Determine the [X, Y] coordinate at the center of the cell enclosing the given text.  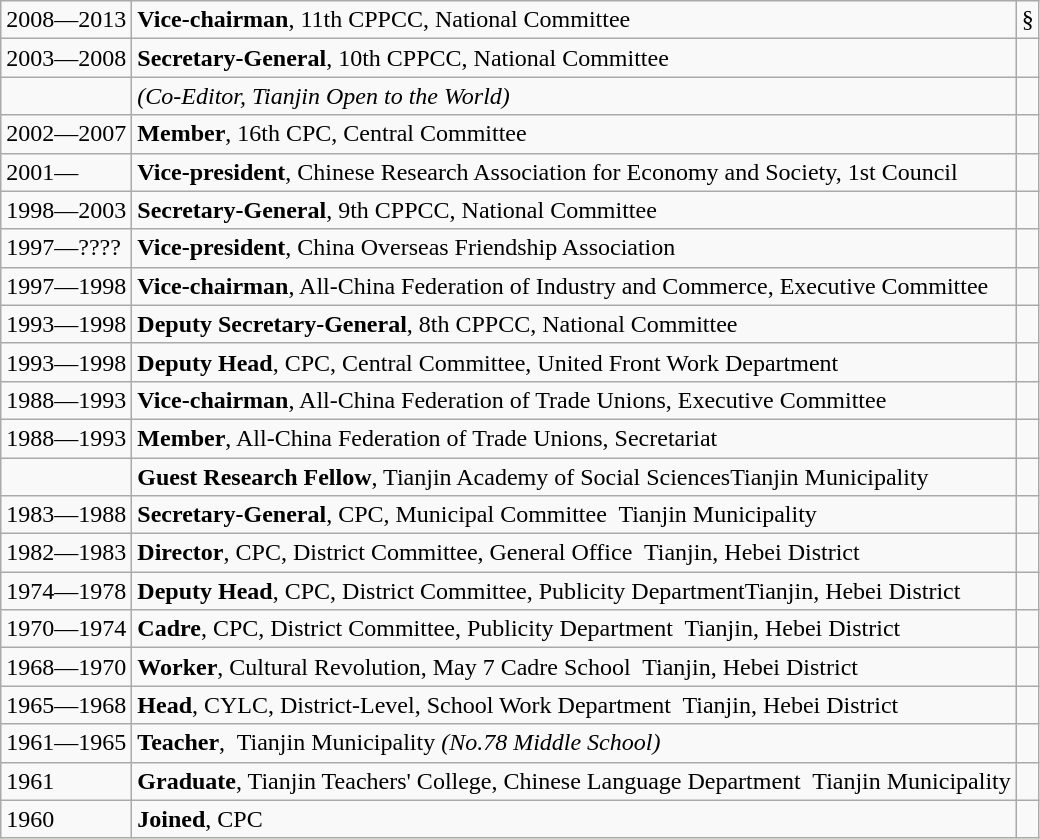
Joined, CPC [574, 819]
Secretary-General, CPC, Municipal Committee Tianjin Municipality [574, 515]
Member, 16th CPC, Central Committee [574, 134]
Vice-chairman, 11th CPPCC, National Committee [574, 20]
1997—1998 [66, 286]
2001— [66, 172]
1965—1968 [66, 705]
2002—2007 [66, 134]
Member, All-China Federation of Trade Unions, Secretariat [574, 438]
1982—1983 [66, 553]
1961—1965 [66, 743]
Vice-president, Chinese Research Association for Economy and Society, 1st Council [574, 172]
Deputy Head, CPC, District Committee, Publicity DepartmentTianjin, Hebei District [574, 591]
1960 [66, 819]
Vice-chairman, All-China Federation of Industry and Commerce, Executive Committee [574, 286]
Cadre, CPC, District Committee, Publicity Department Tianjin, Hebei District [574, 629]
1998—2003 [66, 210]
Secretary-General, 10th CPPCC, National Committee [574, 58]
1968—1970 [66, 667]
2003—2008 [66, 58]
1961 [66, 781]
Director, CPC, District Committee, General Office Tianjin, Hebei District [574, 553]
Teacher, Tianjin Municipality (No.78 Middle School) [574, 743]
Deputy Secretary-General, 8th CPPCC, National Committee [574, 324]
§ [1028, 20]
Graduate, Tianjin Teachers' College, Chinese Language Department Tianjin Municipality [574, 781]
Vice-chairman, All-China Federation of Trade Unions, Executive Committee [574, 400]
2008—2013 [66, 20]
Guest Research Fellow, Tianjin Academy of Social SciencesTianjin Municipality [574, 477]
(Co-Editor, Tianjin Open to the World) [574, 96]
Secretary-General, 9th CPPCC, National Committee [574, 210]
Deputy Head, CPC, Central Committee, United Front Work Department [574, 362]
1983—1988 [66, 515]
Vice-president, China Overseas Friendship Association [574, 248]
1970—1974 [66, 629]
1997—???? [66, 248]
1974—1978 [66, 591]
Worker, Cultural Revolution, May 7 Cadre School Tianjin, Hebei District [574, 667]
Head, CYLC, District-Level, School Work Department Tianjin, Hebei District [574, 705]
